Locate the cell with the specified text and output its [x, y] center coordinate. 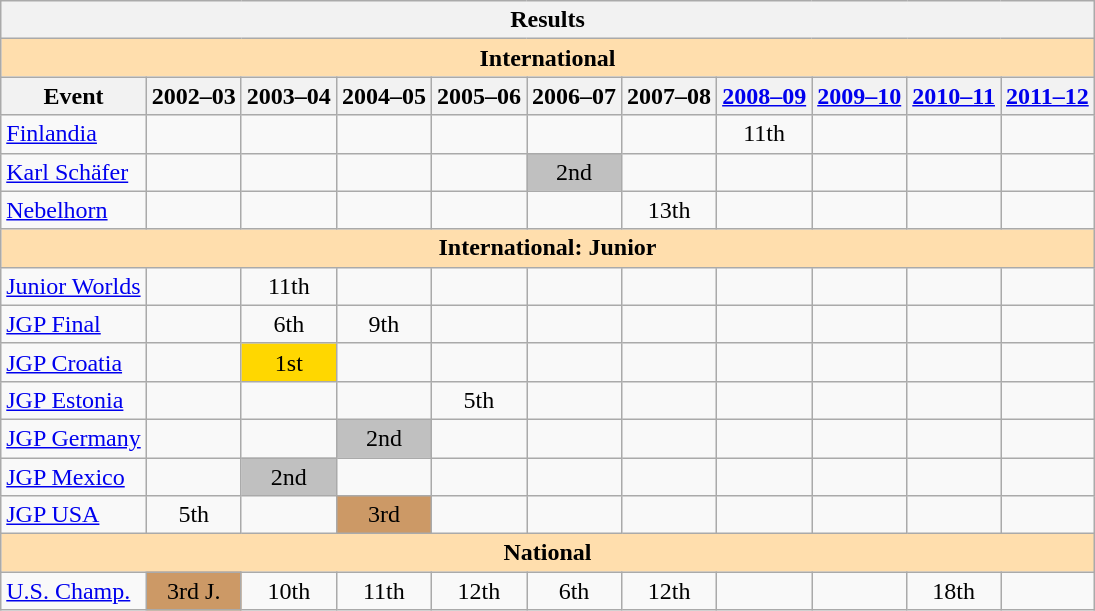
JGP Germany [74, 438]
JGP Mexico [74, 477]
Event [74, 96]
JGP USA [74, 515]
National [548, 553]
2002–03 [194, 96]
Finlandia [74, 134]
2010–11 [954, 96]
JGP Final [74, 324]
1st [288, 362]
Nebelhorn [74, 210]
Junior Worlds [74, 286]
2007–08 [670, 96]
18th [954, 591]
3rd [384, 515]
3rd J. [194, 591]
2011–12 [1047, 96]
13th [670, 210]
JGP Estonia [74, 400]
2009–10 [860, 96]
9th [384, 324]
10th [288, 591]
2008–09 [764, 96]
Karl Schäfer [74, 172]
Results [548, 20]
U.S. Champ. [74, 591]
2003–04 [288, 96]
2004–05 [384, 96]
2006–07 [574, 96]
International [548, 58]
International: Junior [548, 248]
JGP Croatia [74, 362]
2005–06 [478, 96]
